Return the (X, Y) coordinate for the center point of the cell that contains the specified text.  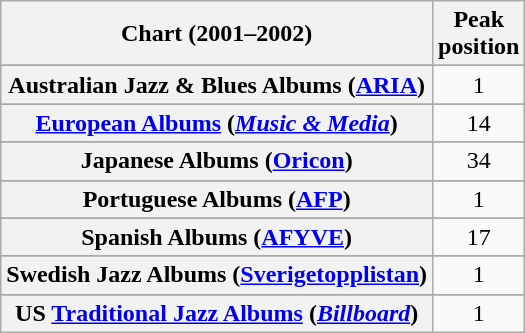
European Albums (Music & Media) (217, 123)
Chart (2001–2002) (217, 34)
14 (479, 123)
Swedish Jazz Albums (Sverigetopplistan) (217, 275)
34 (479, 161)
Japanese Albums (Oricon) (217, 161)
US Traditional Jazz Albums (Billboard) (217, 313)
Portuguese Albums (AFP) (217, 199)
17 (479, 237)
Peakposition (479, 34)
Australian Jazz & Blues Albums (ARIA) (217, 85)
Spanish Albums (AFYVE) (217, 237)
